Pinpoint the cell where the given text exists, returning its [X, Y] midpoint coordinate. 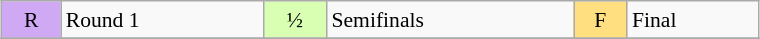
Final [693, 20]
Semifinals [450, 20]
R [32, 20]
½ [294, 20]
Round 1 [162, 20]
F [600, 20]
